Scan for the cell matching the given text and deliver its (X, Y) coordinate at center. 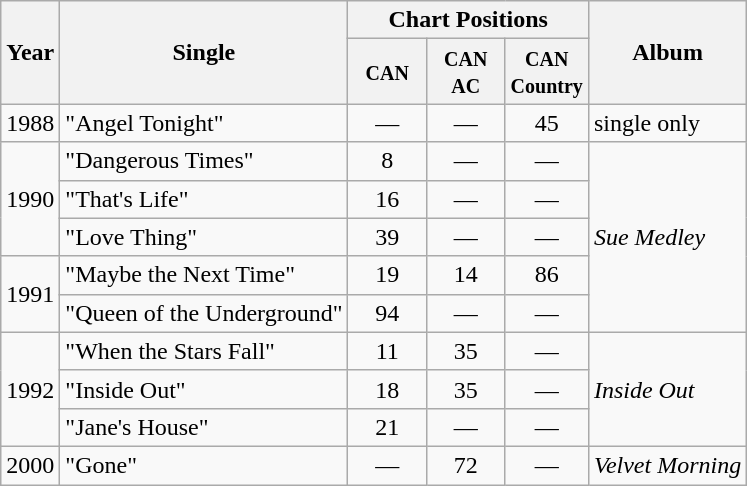
Single (204, 52)
Velvet Morning (667, 465)
18 (388, 389)
"That's Life" (204, 199)
Chart Positions (468, 20)
"When the Stars Fall" (204, 351)
CAN (388, 72)
"Maybe the Next Time" (204, 275)
Year (30, 52)
2000 (30, 465)
CAN Country (546, 72)
1991 (30, 294)
21 (388, 427)
CAN AC (466, 72)
1992 (30, 389)
Sue Medley (667, 237)
Inside Out (667, 389)
single only (667, 123)
86 (546, 275)
"Queen of the Underground" (204, 313)
8 (388, 161)
"Love Thing" (204, 237)
1988 (30, 123)
"Dangerous Times" (204, 161)
11 (388, 351)
14 (466, 275)
"Inside Out" (204, 389)
Album (667, 52)
"Jane's House" (204, 427)
"Angel Tonight" (204, 123)
1990 (30, 199)
94 (388, 313)
39 (388, 237)
16 (388, 199)
45 (546, 123)
"Gone" (204, 465)
19 (388, 275)
72 (466, 465)
